For the text-containing cell, return its midpoint in (X, Y) coordinate format. 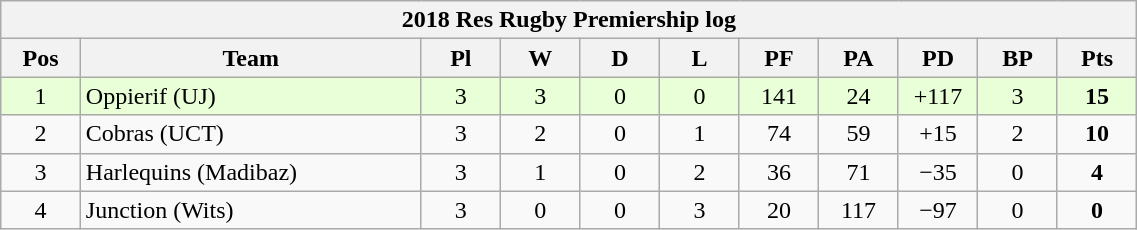
24 (859, 96)
−35 (938, 172)
36 (779, 172)
L (700, 58)
10 (1097, 134)
Cobras (UCT) (250, 134)
2018 Res Rugby Premiership log (569, 20)
PA (859, 58)
W (541, 58)
20 (779, 210)
141 (779, 96)
117 (859, 210)
15 (1097, 96)
Pts (1097, 58)
74 (779, 134)
59 (859, 134)
D (620, 58)
Junction (Wits) (250, 210)
Pl (461, 58)
−97 (938, 210)
PD (938, 58)
Team (250, 58)
+117 (938, 96)
Pos (41, 58)
BP (1018, 58)
PF (779, 58)
71 (859, 172)
Harlequins (Madibaz) (250, 172)
Oppierif (UJ) (250, 96)
+15 (938, 134)
